Return the [X, Y] coordinate for the center point of the cell that contains the specified text.  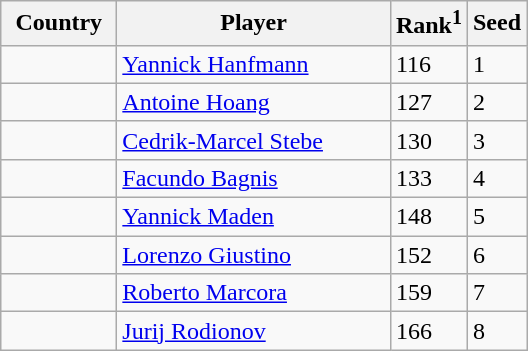
5 [496, 217]
Jurij Rodionov [254, 331]
Roberto Marcora [254, 293]
Cedrik-Marcel Stebe [254, 140]
7 [496, 293]
Country [59, 24]
Player [254, 24]
159 [428, 293]
4 [496, 178]
166 [428, 331]
8 [496, 331]
Rank1 [428, 24]
Yannick Hanfmann [254, 64]
Facundo Bagnis [254, 178]
152 [428, 255]
133 [428, 178]
Antoine Hoang [254, 102]
127 [428, 102]
Lorenzo Giustino [254, 255]
3 [496, 140]
116 [428, 64]
Yannick Maden [254, 217]
130 [428, 140]
148 [428, 217]
2 [496, 102]
1 [496, 64]
Seed [496, 24]
6 [496, 255]
